Scan for the cell matching the given text and deliver its (X, Y) coordinate at center. 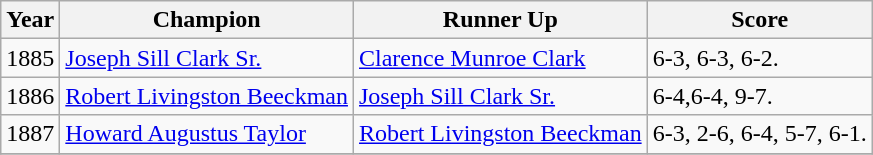
1887 (30, 134)
6-3, 2-6, 6-4, 5-7, 6-1. (760, 134)
Champion (207, 20)
Score (760, 20)
Clarence Munroe Clark (500, 58)
Year (30, 20)
1885 (30, 58)
Howard Augustus Taylor (207, 134)
1886 (30, 96)
6-4,6-4, 9-7. (760, 96)
Runner Up (500, 20)
6-3, 6-3, 6-2. (760, 58)
